Provide the (x, y) coordinate of the cell's center where the given text is located.  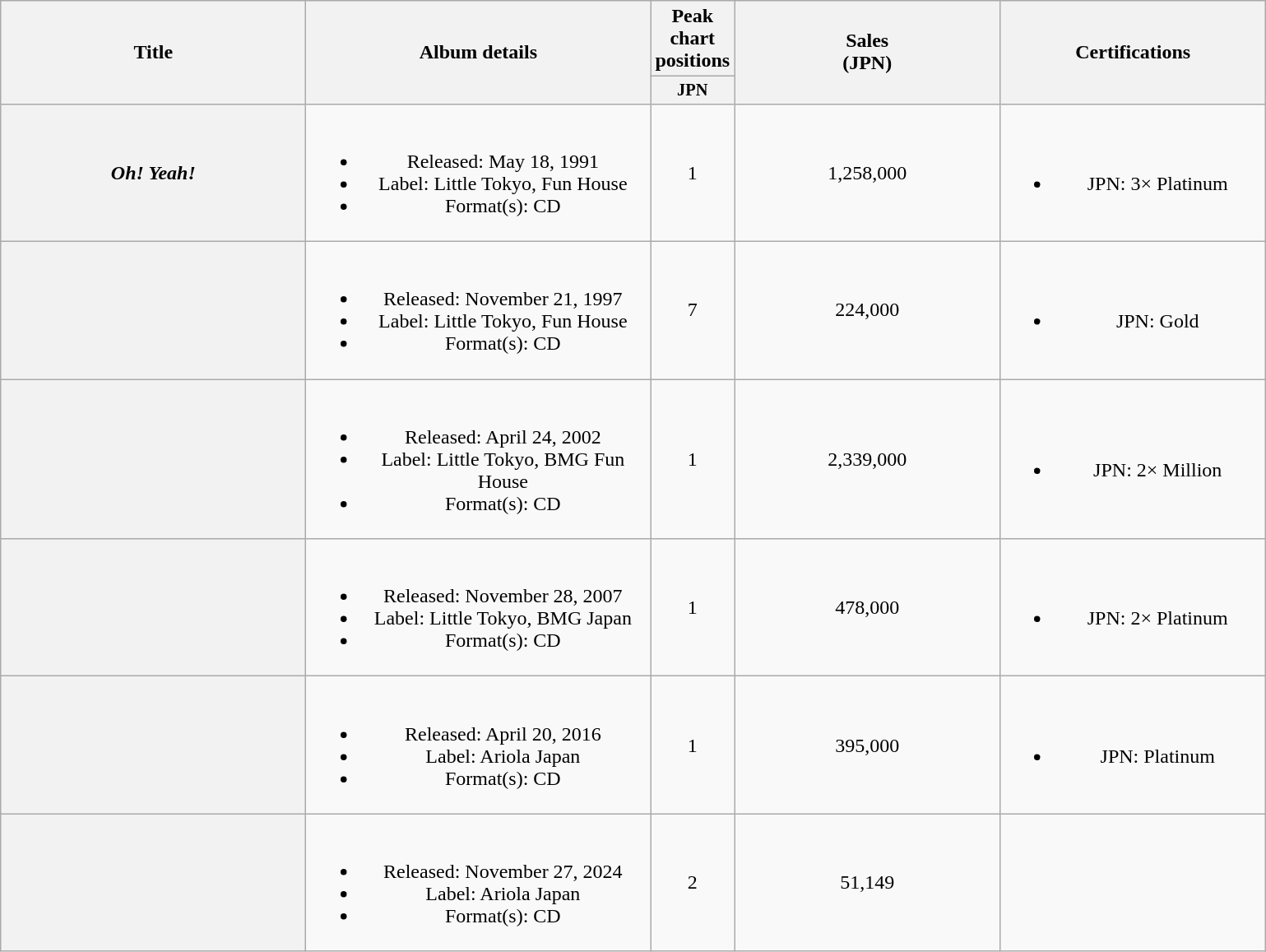
JPN: 2× Platinum (1134, 607)
395,000 (867, 745)
224,000 (867, 311)
Certifications (1134, 53)
Released: November 27, 2024Label: Ariola JapanFormat(s): CD (479, 882)
Released: November 28, 2007Label: Little Tokyo, BMG JapanFormat(s): CD (479, 607)
JPN: 3× Platinum (1134, 173)
JPN: 2× Million (1134, 459)
JPN: Gold (1134, 311)
Released: November 21, 1997Label: Little Tokyo, Fun HouseFormat(s): CD (479, 311)
51,149 (867, 882)
Title (153, 53)
478,000 (867, 607)
2 (693, 882)
Released: April 24, 2002Label: Little Tokyo, BMG Fun HouseFormat(s): CD (479, 459)
Peak chart positions (693, 39)
Album details (479, 53)
JPN (693, 91)
Oh! Yeah! (153, 173)
Sales(JPN) (867, 53)
JPN: Platinum (1134, 745)
2,339,000 (867, 459)
Released: May 18, 1991Label: Little Tokyo, Fun HouseFormat(s): CD (479, 173)
7 (693, 311)
Released: April 20, 2016Label: Ariola JapanFormat(s): CD (479, 745)
1,258,000 (867, 173)
